Return the [X, Y] coordinate for the center point of the cell that contains the specified text.  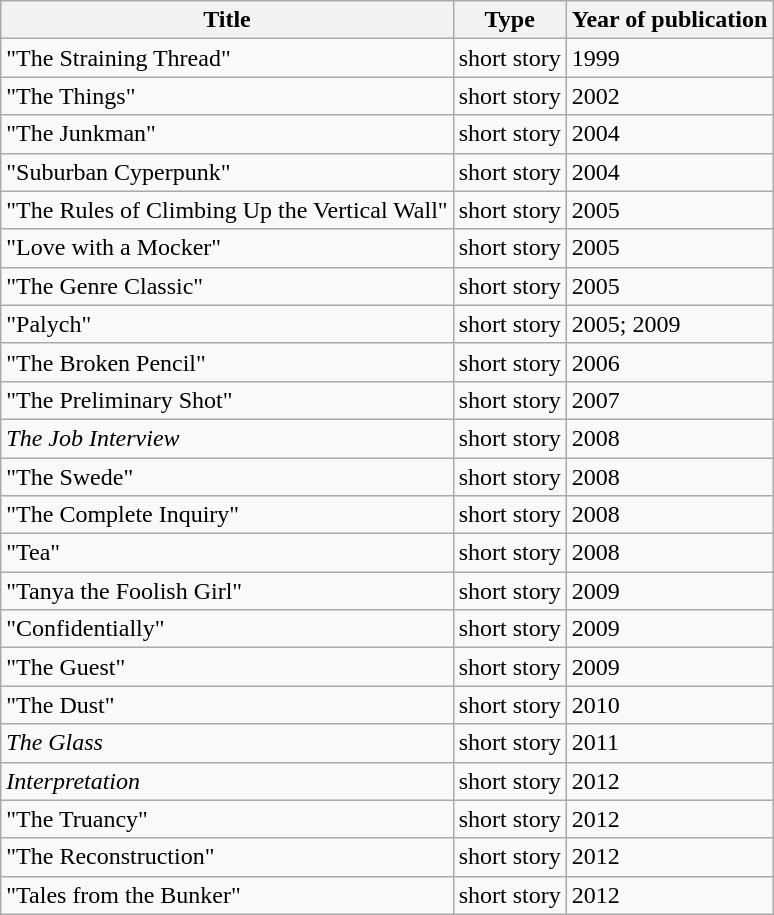
"Palych" [227, 324]
"Tea" [227, 553]
"The Junkman" [227, 134]
2010 [670, 705]
"The Things" [227, 96]
2002 [670, 96]
Interpretation [227, 781]
"The Swede" [227, 477]
The Job Interview [227, 438]
The Glass [227, 743]
"The Broken Pencil" [227, 362]
"The Complete Inquiry" [227, 515]
"The Dust" [227, 705]
2007 [670, 400]
"The Preliminary Shot" [227, 400]
"Tales from the Bunker" [227, 895]
"The Rules of Climbing Up the Vertical Wall" [227, 210]
"The Guest" [227, 667]
2006 [670, 362]
"Tanya the Foolish Girl" [227, 591]
"The Truancy" [227, 819]
"The Reconstruction" [227, 857]
"Suburban Cyperpunk" [227, 172]
"The Genre Classic" [227, 286]
"The Straining Thread" [227, 58]
Title [227, 20]
"Love with a Mocker" [227, 248]
Year of publication [670, 20]
2011 [670, 743]
Type [510, 20]
"Confidentially" [227, 629]
1999 [670, 58]
2005; 2009 [670, 324]
